Scan for the cell matching the given text and deliver its (x, y) coordinate at center. 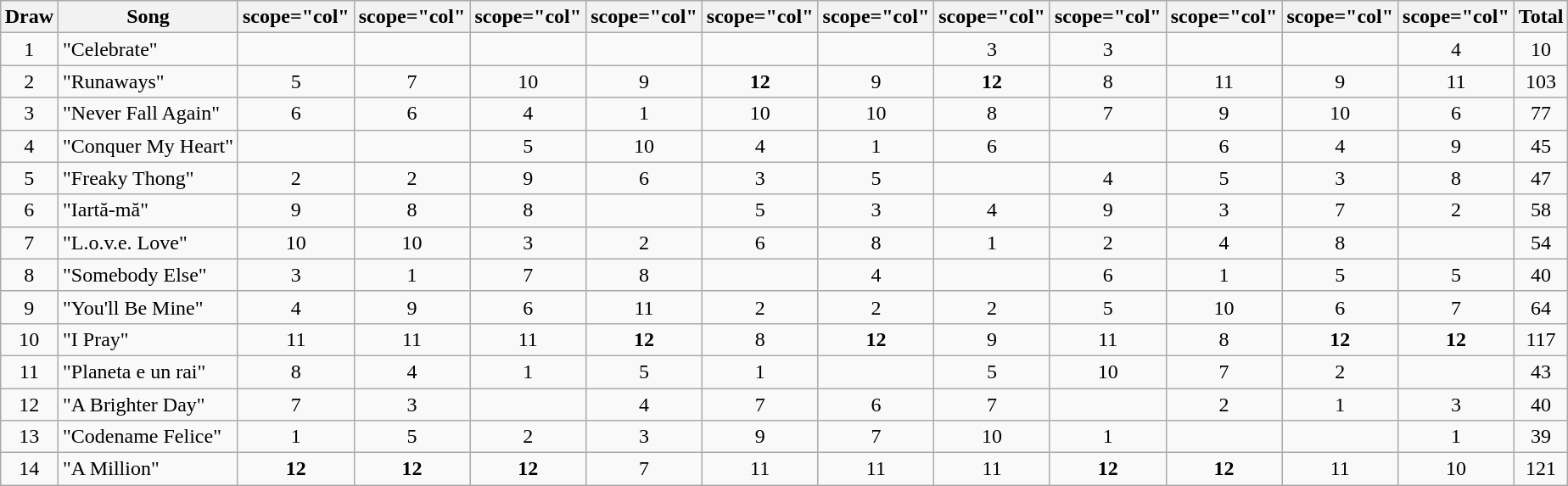
117 (1541, 339)
"Freaky Thong" (148, 178)
45 (1541, 146)
"Somebody Else" (148, 275)
103 (1541, 81)
"You'll Be Mine" (148, 307)
"Runaways" (148, 81)
"Planeta e un rai" (148, 371)
14 (29, 469)
77 (1541, 114)
"Iartă-mă" (148, 210)
"A Million" (148, 469)
Draw (29, 17)
"I Pray" (148, 339)
Total (1541, 17)
"L.o.v.e. Love" (148, 243)
"Never Fall Again" (148, 114)
58 (1541, 210)
43 (1541, 371)
47 (1541, 178)
64 (1541, 307)
"A Brighter Day" (148, 405)
39 (1541, 437)
121 (1541, 469)
13 (29, 437)
"Celebrate" (148, 49)
Song (148, 17)
"Conquer My Heart" (148, 146)
54 (1541, 243)
"Codename Felice" (148, 437)
